Detect which cell encompasses the target text, then output its [X, Y] center coordinate. 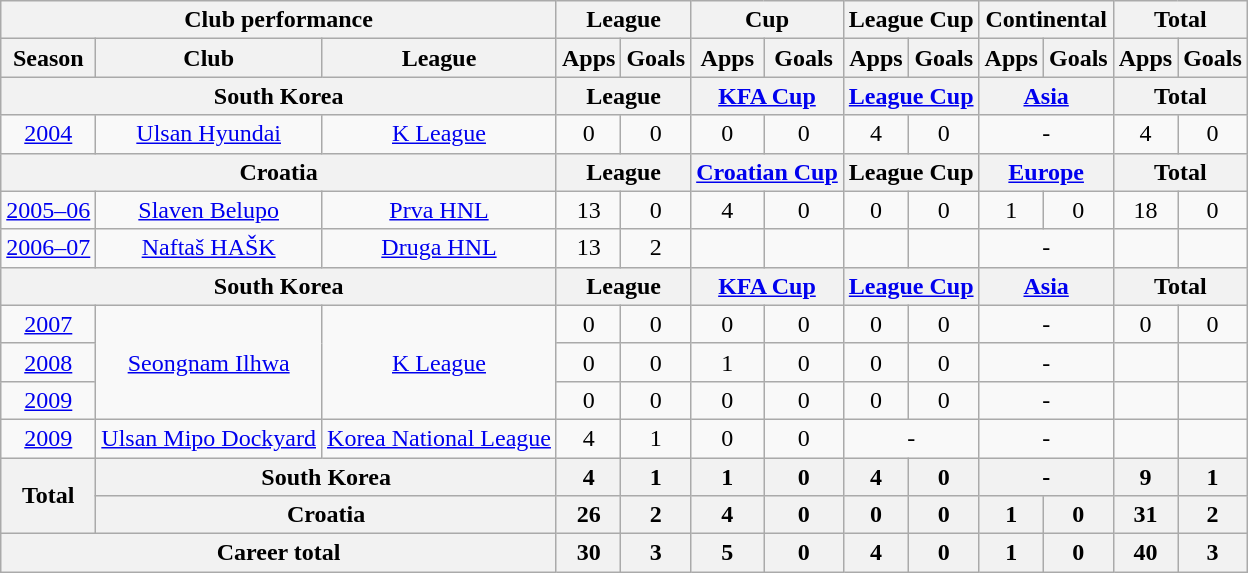
9 [1145, 477]
Club performance [279, 20]
2005–06 [48, 210]
2004 [48, 134]
Continental [1046, 20]
Slaven Belupo [209, 210]
Ulsan Hyundai [209, 134]
2007 [48, 324]
5 [728, 553]
26 [588, 515]
Prva HNL [440, 210]
Croatian Cup [768, 172]
40 [1145, 553]
2008 [48, 362]
Ulsan Mipo Dockyard [209, 438]
Seongnam Ilhwa [209, 362]
2006–07 [48, 248]
Club [209, 58]
Career total [279, 553]
Europe [1046, 172]
18 [1145, 210]
Korea National League [440, 438]
31 [1145, 515]
30 [588, 553]
Naftaš HAŠK [209, 248]
Season [48, 58]
Cup [768, 20]
Druga HNL [440, 248]
